Determine the [X, Y] coordinate at the center of the cell enclosing the given text.  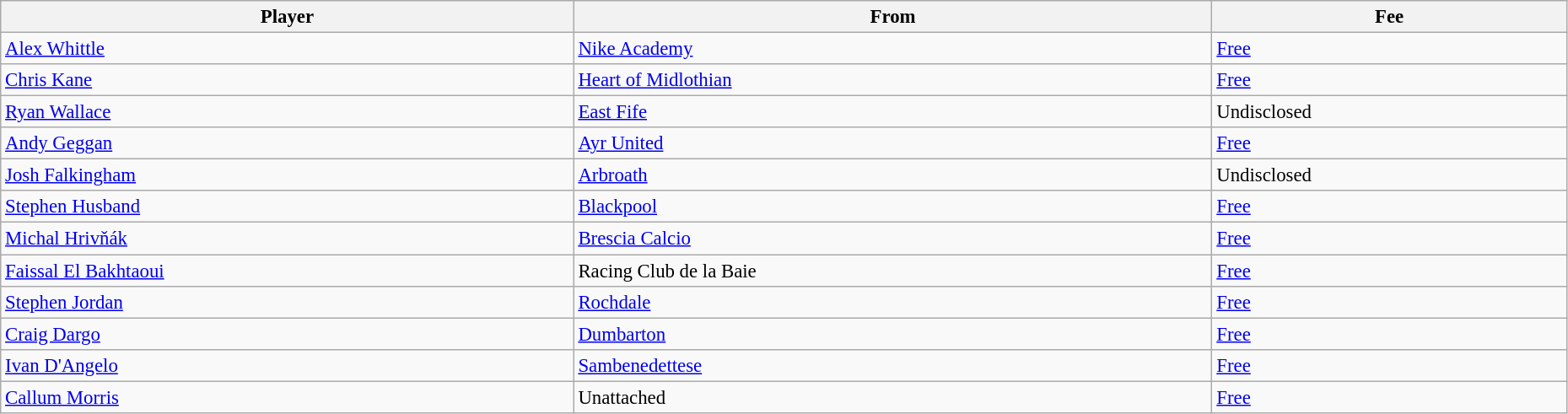
Rochdale [892, 302]
Andy Geggan [287, 143]
Arbroath [892, 175]
Unattached [892, 397]
Stephen Jordan [287, 302]
Blackpool [892, 207]
East Fife [892, 112]
Brescia Calcio [892, 239]
Ivan D'Angelo [287, 365]
Heart of Midlothian [892, 80]
Racing Club de la Baie [892, 271]
Callum Morris [287, 397]
Stephen Husband [287, 207]
Michal Hrivňák [287, 239]
Faissal El Bakhtaoui [287, 271]
Nike Academy [892, 49]
Chris Kane [287, 80]
Alex Whittle [287, 49]
Player [287, 17]
Craig Dargo [287, 334]
Dumbarton [892, 334]
From [892, 17]
Ayr United [892, 143]
Ryan Wallace [287, 112]
Fee [1389, 17]
Josh Falkingham [287, 175]
Sambenedettese [892, 365]
